Search for the cell housing the specified text and yield its [X, Y] center coordinate. 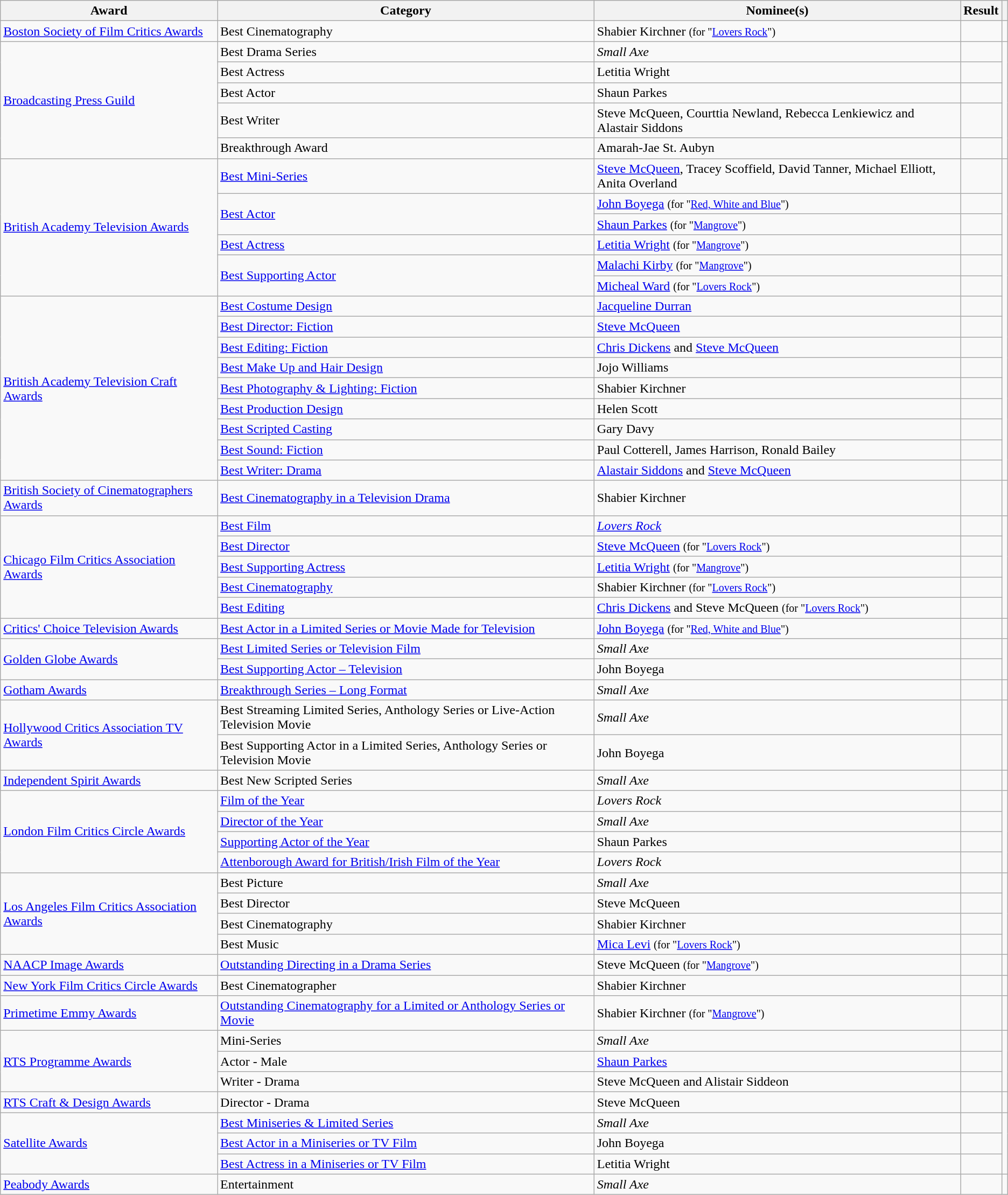
Chris Dickens and Steve McQueen (for "Lovers Rock") [777, 607]
Best Writer: Drama [406, 470]
Best Actress in a Miniseries or TV Film [406, 1164]
Best Supporting Actress [406, 567]
Actor - Male [406, 1061]
Best Sound: Fiction [406, 450]
Mini-Series [406, 1041]
Golden Globe Awards [109, 659]
RTS Programme Awards [109, 1061]
Best New Scripted Series [406, 780]
British Academy Television Awards [109, 227]
Best Film [406, 526]
Writer - Drama [406, 1082]
Malachi Kirby (for "Mangrove") [777, 265]
RTS Craft & Design Awards [109, 1102]
Supporting Actor of the Year [406, 842]
British Academy Television Craft Awards [109, 389]
Best Cinematography in a Television Drama [406, 498]
Helen Scott [777, 409]
Best Limited Series or Television Film [406, 649]
British Society of Cinematographers Awards [109, 498]
Independent Spirit Awards [109, 780]
Best Supporting Actor [406, 275]
Hollywood Critics Association TV Awards [109, 735]
London Film Critics Circle Awards [109, 831]
New York Film Critics Circle Awards [109, 985]
Entertainment [406, 1184]
Best Scripted Casting [406, 429]
Best Actor in a Limited Series or Movie Made for Television [406, 628]
Shaun Parkes (for "Mangrove") [777, 224]
Steve McQueen, Courttia Newland, Rebecca Lenkiewicz and Alastair Siddons [777, 121]
Best Make Up and Hair Design [406, 368]
Best Drama Series [406, 52]
Gotham Awards [109, 690]
Best Production Design [406, 409]
Attenborough Award for British/Irish Film of the Year [406, 862]
Best Supporting Actor – Television [406, 669]
NAACP Image Awards [109, 965]
Director - Drama [406, 1102]
Best Photography & Lighting: Fiction [406, 388]
Award [109, 11]
Chicago Film Critics Association Awards [109, 567]
Film of the Year [406, 801]
Steve McQueen, Tracey Scoffield, David Tanner, Michael Elliott, Anita Overland [777, 176]
Best Picture [406, 883]
Shabier Kirchner (for "Mangrove") [777, 1014]
Best Music [406, 944]
Breakthrough Series – Long Format [406, 690]
Best Writer [406, 121]
Breakthrough Award [406, 148]
Jacqueline Durran [777, 306]
Primetime Emmy Awards [109, 1014]
Nominee(s) [777, 11]
Best Supporting Actor in a Limited Series, Anthology Series or Television Movie [406, 753]
Steve McQueen and Alistair Siddeon [777, 1082]
Director of the Year [406, 821]
Micheal Ward (for "Lovers Rock") [777, 286]
Paul Cotterell, James Harrison, Ronald Bailey [777, 450]
Jojo Williams [777, 368]
Mica Levi (for "Lovers Rock") [777, 944]
Best Miniseries & Limited Series [406, 1123]
Outstanding Cinematography for a Limited or Anthology Series or Movie [406, 1014]
Boston Society of Film Critics Awards [109, 31]
Peabody Awards [109, 1184]
Amarah-Jae St. Aubyn [777, 148]
Los Angeles Film Critics Association Awards [109, 913]
Best Cinematographer [406, 985]
Outstanding Directing in a Drama Series [406, 965]
Category [406, 11]
Steve McQueen (for "Mangrove") [777, 965]
Alastair Siddons and Steve McQueen [777, 470]
Best Director: Fiction [406, 327]
Best Mini-Series [406, 176]
Satellite Awards [109, 1143]
Critics' Choice Television Awards [109, 628]
Best Editing [406, 607]
Best Costume Design [406, 306]
Result [981, 11]
Broadcasting Press Guild [109, 100]
Gary Davy [777, 429]
Chris Dickens and Steve McQueen [777, 347]
Best Streaming Limited Series, Anthology Series or Live-Action Television Movie [406, 717]
Best Editing: Fiction [406, 347]
Best Actor in a Miniseries or TV Film [406, 1143]
Steve McQueen (for "Lovers Rock") [777, 546]
